Detect which cell encompasses the target text, then output its (x, y) center coordinate. 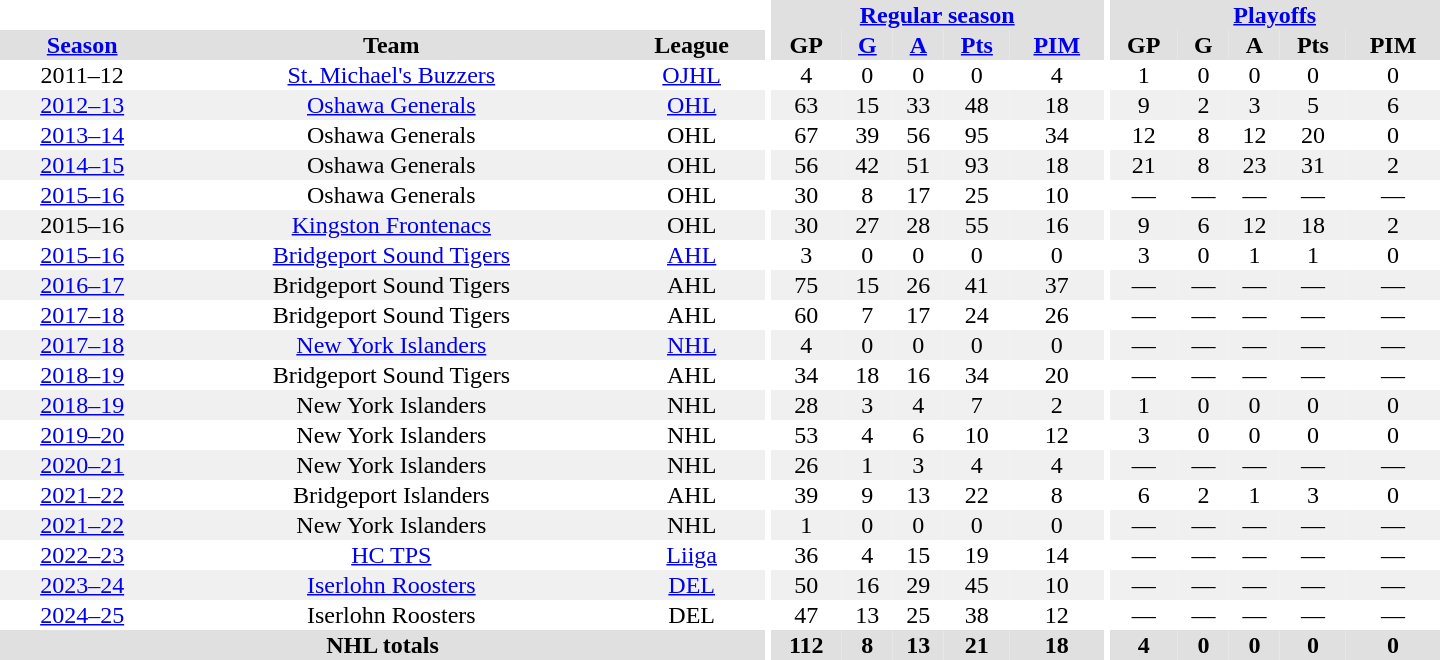
OJHL (692, 75)
38 (977, 615)
60 (806, 315)
93 (977, 165)
95 (977, 135)
2024–25 (82, 615)
50 (806, 585)
2022–23 (82, 555)
NHL totals (382, 645)
19 (977, 555)
2013–14 (82, 135)
45 (977, 585)
2012–13 (82, 105)
112 (806, 645)
51 (918, 165)
75 (806, 285)
5 (1313, 105)
St. Michael's Buzzers (391, 75)
HC TPS (391, 555)
47 (806, 615)
Kingston Frontenacs (391, 225)
Regular season (938, 15)
31 (1313, 165)
53 (806, 435)
Liiga (692, 555)
Playoffs (1274, 15)
2016–17 (82, 285)
2020–21 (82, 465)
37 (1057, 285)
Season (82, 45)
33 (918, 105)
Team (391, 45)
24 (977, 315)
55 (977, 225)
Bridgeport Islanders (391, 495)
22 (977, 495)
2023–24 (82, 585)
2011–12 (82, 75)
23 (1254, 165)
29 (918, 585)
48 (977, 105)
2014–15 (82, 165)
27 (868, 225)
14 (1057, 555)
36 (806, 555)
League (692, 45)
41 (977, 285)
67 (806, 135)
63 (806, 105)
2019–20 (82, 435)
42 (868, 165)
